Search for the cell housing the specified text and yield its [X, Y] center coordinate. 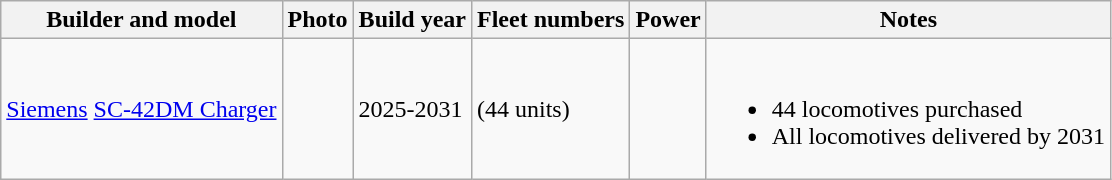
Power [668, 20]
Photo [318, 20]
(44 units) [550, 109]
Notes [908, 20]
Builder and model [142, 20]
Siemens SC-42DM Charger [142, 109]
44 locomotives purchasedAll locomotives delivered by 2031 [908, 109]
Build year [412, 20]
2025-2031 [412, 109]
Fleet numbers [550, 20]
